Find where the given text appears and provide that cell's center as [x, y] coordinate. 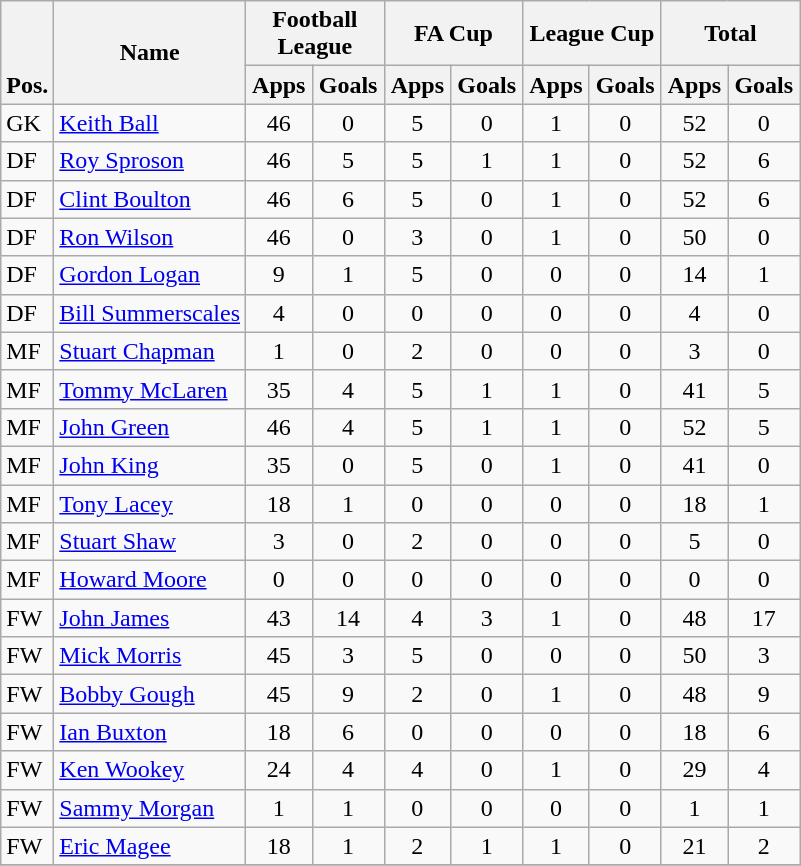
Ken Wookey [150, 770]
Clint Boulton [150, 199]
Ian Buxton [150, 732]
League Cup [592, 34]
Bobby Gough [150, 694]
21 [694, 846]
43 [280, 618]
GK [28, 123]
Pos. [28, 52]
Roy Sproson [150, 161]
Ron Wilson [150, 237]
Keith Ball [150, 123]
Tommy McLaren [150, 389]
Stuart Chapman [150, 351]
Mick Morris [150, 656]
17 [764, 618]
Bill Summerscales [150, 313]
Stuart Shaw [150, 542]
Eric Magee [150, 846]
Gordon Logan [150, 275]
Total [730, 34]
Name [150, 52]
John James [150, 618]
Sammy Morgan [150, 808]
John Green [150, 427]
Tony Lacey [150, 503]
Football League [316, 34]
24 [280, 770]
29 [694, 770]
John King [150, 465]
Howard Moore [150, 580]
FA Cup [454, 34]
